For the text-containing cell, return its midpoint in (X, Y) coordinate format. 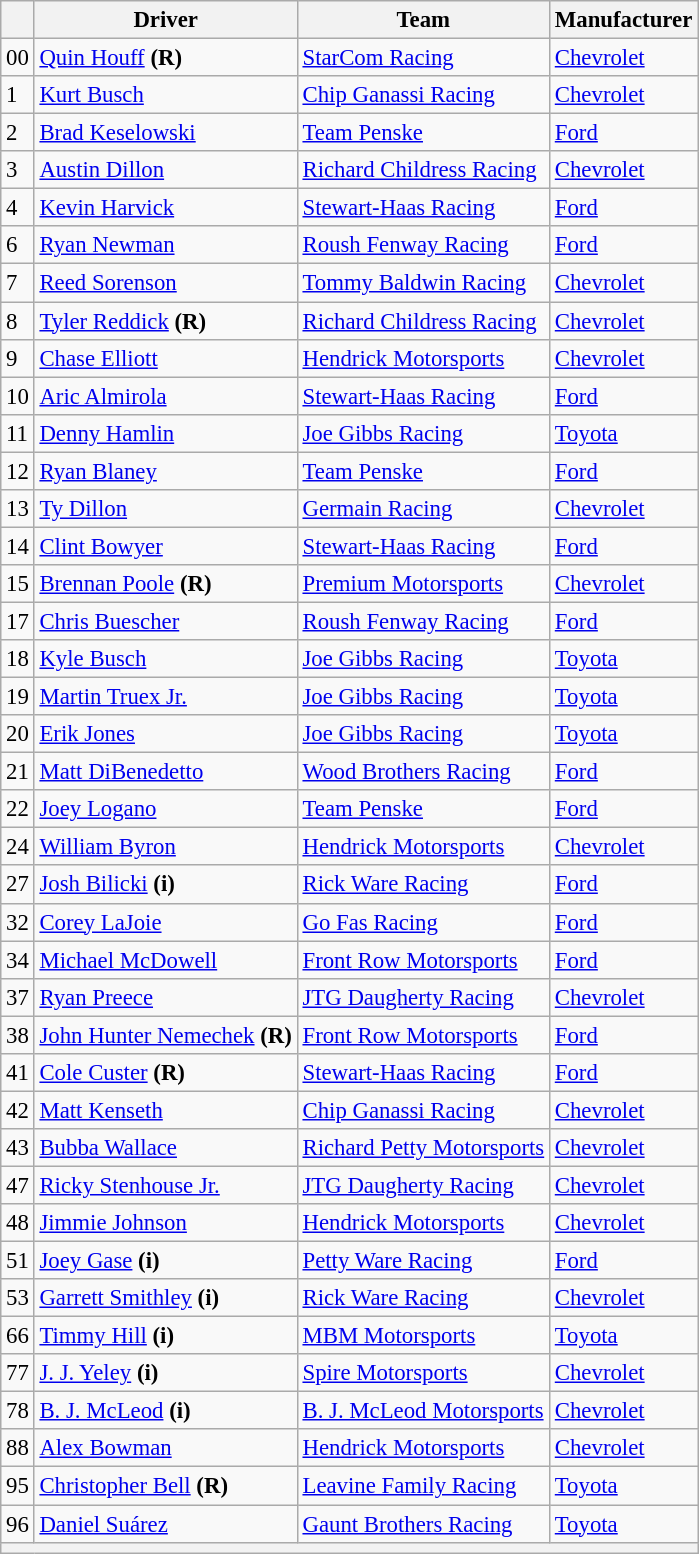
95 (18, 1486)
Ricky Stenhouse Jr. (166, 1185)
18 (18, 659)
77 (18, 1373)
19 (18, 697)
Clint Bowyer (166, 546)
10 (18, 396)
Christopher Bell (R) (166, 1486)
StarCom Racing (423, 58)
8 (18, 321)
20 (18, 734)
Reed Sorenson (166, 283)
Matt Kenseth (166, 1110)
Premium Motorsports (423, 584)
John Hunter Nemechek (R) (166, 1035)
15 (18, 584)
9 (18, 358)
Austin Dillon (166, 170)
14 (18, 546)
Jimmie Johnson (166, 1223)
6 (18, 245)
B. J. McLeod Motorsports (423, 1411)
2 (18, 133)
Quin Houff (R) (166, 58)
Daniel Suárez (166, 1524)
Manufacturer (623, 20)
MBM Motorsports (423, 1336)
Brennan Poole (R) (166, 584)
21 (18, 772)
41 (18, 1073)
Team (423, 20)
22 (18, 809)
Germain Racing (423, 509)
B. J. McLeod (i) (166, 1411)
William Byron (166, 847)
38 (18, 1035)
Ryan Preece (166, 997)
37 (18, 997)
Joey Logano (166, 809)
11 (18, 433)
Josh Bilicki (i) (166, 885)
47 (18, 1185)
Martin Truex Jr. (166, 697)
1 (18, 95)
Alex Bowman (166, 1449)
Brad Keselowski (166, 133)
Ryan Newman (166, 245)
Petty Ware Racing (423, 1261)
Cole Custer (R) (166, 1073)
Kevin Harvick (166, 208)
7 (18, 283)
Michael McDowell (166, 960)
Tyler Reddick (R) (166, 321)
88 (18, 1449)
96 (18, 1524)
78 (18, 1411)
Aric Almirola (166, 396)
Ty Dillon (166, 509)
Denny Hamlin (166, 433)
Corey LaJoie (166, 922)
Gaunt Brothers Racing (423, 1524)
Spire Motorsports (423, 1373)
Chris Buescher (166, 621)
Erik Jones (166, 734)
32 (18, 922)
53 (18, 1298)
12 (18, 471)
42 (18, 1110)
Richard Petty Motorsports (423, 1148)
Bubba Wallace (166, 1148)
Kyle Busch (166, 659)
Wood Brothers Racing (423, 772)
Garrett Smithley (i) (166, 1298)
J. J. Yeley (i) (166, 1373)
17 (18, 621)
34 (18, 960)
51 (18, 1261)
43 (18, 1148)
Timmy Hill (i) (166, 1336)
Go Fas Racing (423, 922)
48 (18, 1223)
Leavine Family Racing (423, 1486)
Kurt Busch (166, 95)
Chase Elliott (166, 358)
Ryan Blaney (166, 471)
27 (18, 885)
66 (18, 1336)
Driver (166, 20)
Matt DiBenedetto (166, 772)
00 (18, 58)
4 (18, 208)
24 (18, 847)
Joey Gase (i) (166, 1261)
13 (18, 509)
Tommy Baldwin Racing (423, 283)
3 (18, 170)
